Capture the cell that displays the provided text and extract its [X, Y] central coordinate. 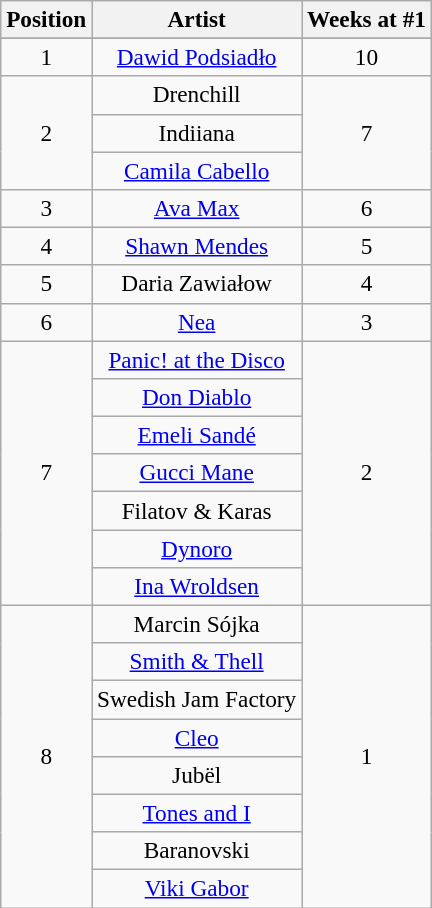
Cleo [197, 737]
Dynoro [197, 548]
Ina Wroldsen [197, 586]
Weeks at #1 [367, 19]
Tones and I [197, 813]
Jubël [197, 775]
Drenchill [197, 95]
Swedish Jam Factory [197, 699]
Camila Cabello [197, 170]
Daria Zawiałow [197, 284]
Indiiana [197, 133]
Ava Max [197, 208]
Gucci Mane [197, 473]
Position [46, 19]
Marcin Sójka [197, 624]
Baranovski [197, 850]
Artist [197, 19]
Filatov & Karas [197, 510]
10 [367, 57]
Viki Gabor [197, 888]
Nea [197, 322]
Shawn Mendes [197, 246]
8 [46, 756]
Smith & Thell [197, 662]
Don Diablo [197, 397]
Dawid Podsiadło [197, 57]
Panic! at the Disco [197, 359]
Emeli Sandé [197, 435]
